Locate the cell with the specified text and output its [X, Y] center coordinate. 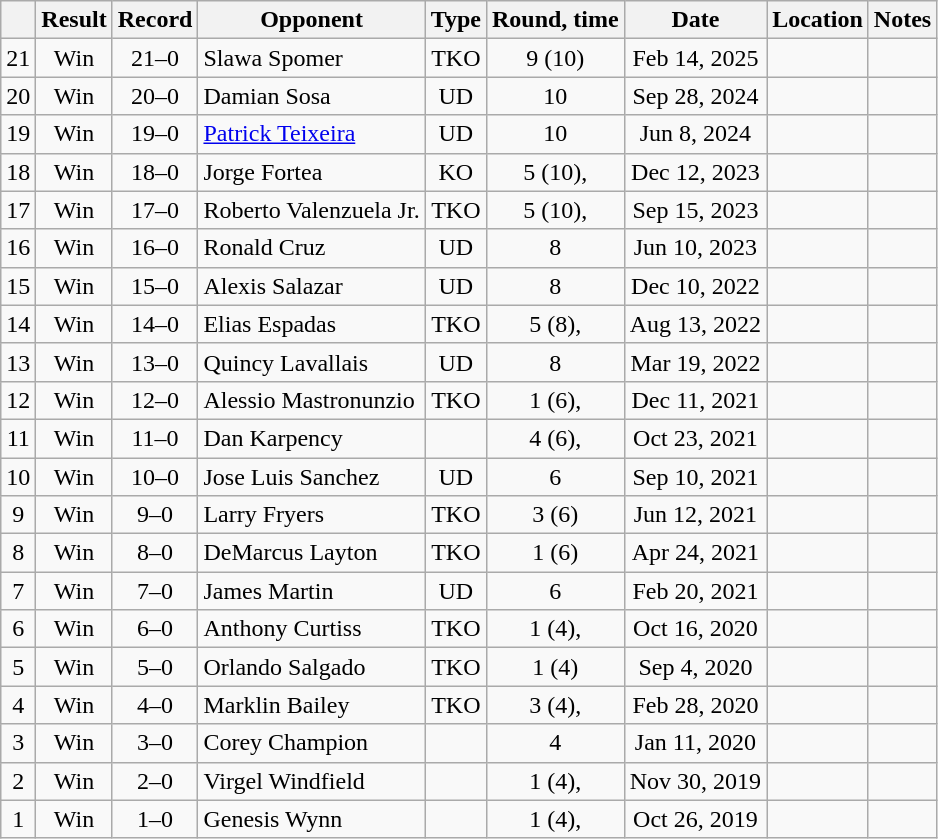
16–0 [155, 248]
4–0 [155, 705]
3 (6) [555, 515]
21–0 [155, 58]
Feb 20, 2021 [695, 591]
9 [18, 515]
19 [18, 134]
10–0 [155, 477]
Dan Karpency [312, 438]
Result [74, 20]
1 (6), [555, 400]
1–0 [155, 819]
1 [18, 819]
17–0 [155, 210]
Virgel Windfield [312, 781]
Alexis Salazar [312, 286]
DeMarcus Layton [312, 553]
Alessio Mastronunzio [312, 400]
5–0 [155, 667]
2–0 [155, 781]
13–0 [155, 362]
Jose Luis Sanchez [312, 477]
Oct 16, 2020 [695, 629]
Oct 23, 2021 [695, 438]
15–0 [155, 286]
Ronald Cruz [312, 248]
2 [18, 781]
Orlando Salgado [312, 667]
3–0 [155, 743]
Slawa Spomer [312, 58]
Jun 12, 2021 [695, 515]
Genesis Wynn [312, 819]
KO [456, 172]
Oct 26, 2019 [695, 819]
20 [18, 96]
5 [18, 667]
Jun 10, 2023 [695, 248]
Date [695, 20]
5 (8), [555, 324]
Elias Espadas [312, 324]
7–0 [155, 591]
11–0 [155, 438]
3 [18, 743]
Dec 10, 2022 [695, 286]
James Martin [312, 591]
Jorge Fortea [312, 172]
Feb 14, 2025 [695, 58]
14–0 [155, 324]
4 (6), [555, 438]
16 [18, 248]
Quincy Lavallais [312, 362]
Feb 28, 2020 [695, 705]
8–0 [155, 553]
Larry Fryers [312, 515]
Sep 28, 2024 [695, 96]
18 [18, 172]
Roberto Valenzuela Jr. [312, 210]
Sep 10, 2021 [695, 477]
12 [18, 400]
1 (4) [555, 667]
Dec 12, 2023 [695, 172]
Jun 8, 2024 [695, 134]
17 [18, 210]
Dec 11, 2021 [695, 400]
9 (10) [555, 58]
Aug 13, 2022 [695, 324]
13 [18, 362]
Anthony Curtiss [312, 629]
3 (4), [555, 705]
Patrick Teixeira [312, 134]
Notes [902, 20]
Corey Champion [312, 743]
19–0 [155, 134]
1 (6) [555, 553]
21 [18, 58]
Round, time [555, 20]
Record [155, 20]
Sep 4, 2020 [695, 667]
18–0 [155, 172]
Mar 19, 2022 [695, 362]
Apr 24, 2021 [695, 553]
Sep 15, 2023 [695, 210]
11 [18, 438]
20–0 [155, 96]
Type [456, 20]
12–0 [155, 400]
7 [18, 591]
15 [18, 286]
Marklin Bailey [312, 705]
Nov 30, 2019 [695, 781]
Opponent [312, 20]
14 [18, 324]
Location [818, 20]
6–0 [155, 629]
Damian Sosa [312, 96]
9–0 [155, 515]
Jan 11, 2020 [695, 743]
